Return (X, Y) of the center of cell containing provided text 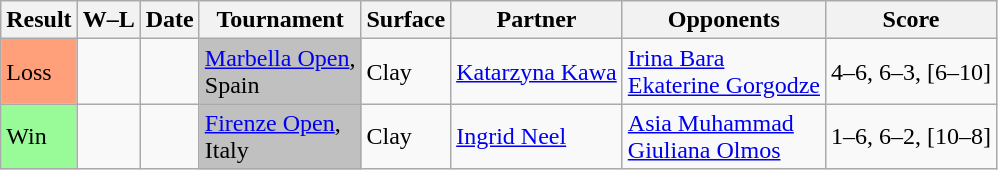
Asia Muhammad Giuliana Olmos (724, 136)
Score (910, 20)
Win (39, 136)
Surface (406, 20)
Ingrid Neel (537, 136)
Irina Bara Ekaterine Gorgodze (724, 72)
Tournament (280, 20)
Result (39, 20)
Firenze Open, Italy (280, 136)
Opponents (724, 20)
1–6, 6–2, [10–8] (910, 136)
W–L (108, 20)
Marbella Open, Spain (280, 72)
4–6, 6–3, [6–10] (910, 72)
Date (170, 20)
Katarzyna Kawa (537, 72)
Loss (39, 72)
Partner (537, 20)
